Return (x, y) of the center of cell containing provided text 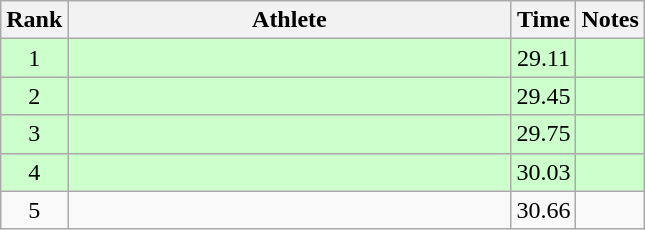
29.75 (544, 134)
2 (34, 96)
29.11 (544, 58)
1 (34, 58)
Athlete (290, 20)
Time (544, 20)
3 (34, 134)
29.45 (544, 96)
30.03 (544, 172)
Notes (610, 20)
5 (34, 210)
Rank (34, 20)
4 (34, 172)
30.66 (544, 210)
